Provide the (X, Y) coordinate of the cell's center where the given text is located.  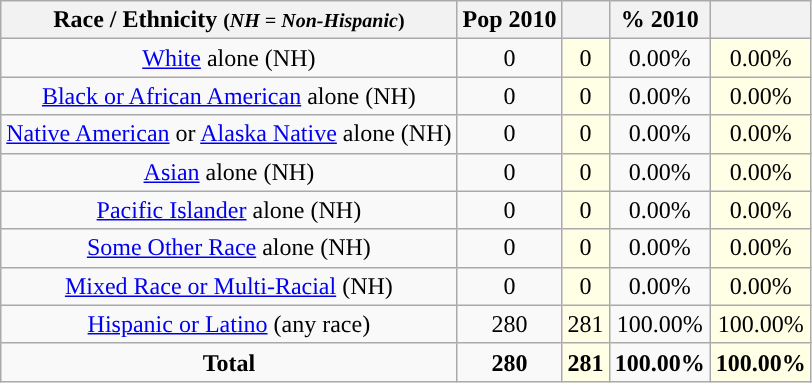
Total (229, 362)
Race / Ethnicity (NH = Non-Hispanic) (229, 20)
Black or African American alone (NH) (229, 96)
Asian alone (NH) (229, 172)
White alone (NH) (229, 58)
Hispanic or Latino (any race) (229, 324)
Native American or Alaska Native alone (NH) (229, 134)
Some Other Race alone (NH) (229, 248)
Pop 2010 (510, 20)
Mixed Race or Multi-Racial (NH) (229, 286)
% 2010 (660, 20)
Pacific Islander alone (NH) (229, 210)
